Capture the cell that displays the provided text and extract its [x, y] central coordinate. 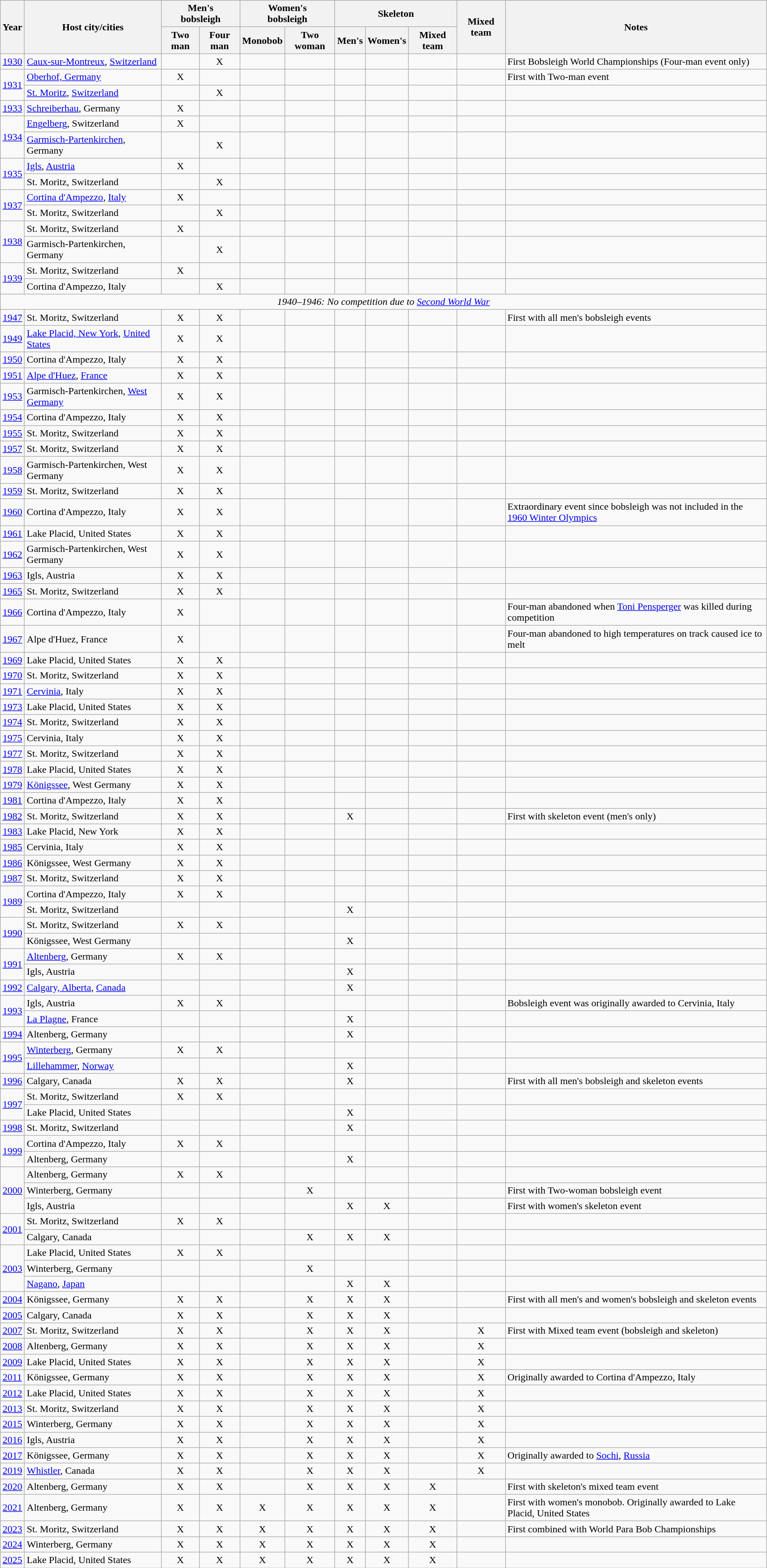
Calgary, Alberta, Canada [93, 987]
Bobsleigh event was originally awarded to Cervinia, Italy [636, 1003]
First combined with World Para Bob Championships [636, 1529]
1977 [12, 753]
1967 [12, 639]
Men's [350, 40]
Notes [636, 27]
2020 [12, 1486]
Host city/cities [93, 27]
Year [12, 27]
2003 [12, 1268]
First Bobsleigh World Championships (Four-man event only) [636, 61]
2004 [12, 1299]
1974 [12, 722]
1966 [12, 612]
2005 [12, 1315]
1993 [12, 1011]
1992 [12, 987]
Two woman [310, 40]
First with skeleton event (men's only) [636, 816]
2025 [12, 1560]
1963 [12, 576]
2023 [12, 1529]
La Plagne, France [93, 1019]
Schreiberhau, Germany [93, 108]
Four man [220, 40]
1998 [12, 1128]
1999 [12, 1151]
1990 [12, 933]
2021 [12, 1508]
2008 [12, 1346]
1947 [12, 318]
First with all men's bobsleigh and skeleton events [636, 1081]
1958 [12, 470]
1957 [12, 449]
Caux-sur-Montreux, Switzerland [93, 61]
1987 [12, 878]
1934 [12, 137]
2013 [12, 1409]
Lake Placid, New York, United States [93, 338]
First with women's monobob. Originally awarded to Lake Placid, United States [636, 1508]
1996 [12, 1081]
1989 [12, 902]
Originally awarded to Sochi, Russia [636, 1455]
Women's [387, 40]
1991 [12, 964]
1955 [12, 433]
1985 [12, 847]
1931 [12, 85]
Two man [180, 40]
1939 [12, 279]
1971 [12, 691]
First with Mixed team event (bobsleigh and skeleton) [636, 1331]
First with Two-woman bobsleigh event [636, 1190]
Nagano, Japan [93, 1284]
1953 [12, 397]
1965 [12, 591]
First with women's skeleton event [636, 1206]
1960 [12, 512]
1930 [12, 61]
1995 [12, 1057]
Lake Placid, New York [93, 832]
Extraordinary event since bobsleigh was not included in the 1960 Winter Olympics [636, 512]
Whistler, Canada [93, 1471]
1973 [12, 707]
1969 [12, 660]
Men's bobsleigh [201, 14]
2024 [12, 1544]
1978 [12, 769]
1997 [12, 1105]
1937 [12, 205]
1935 [12, 174]
1933 [12, 108]
2012 [12, 1393]
Monobob [263, 40]
1982 [12, 816]
2019 [12, 1471]
Skeleton [396, 14]
2007 [12, 1331]
Oberhof, Germany [93, 77]
1951 [12, 375]
1970 [12, 676]
1983 [12, 832]
2000 [12, 1190]
Four-man abandoned to high temperatures on track caused ice to melt [636, 639]
1959 [12, 491]
First with Two-man event [636, 77]
1961 [12, 533]
2017 [12, 1455]
First with all men's bobsleigh events [636, 318]
1979 [12, 785]
Lillehammer, Norway [93, 1066]
Women's bobsleigh [288, 14]
2001 [12, 1229]
1950 [12, 360]
1994 [12, 1034]
1954 [12, 418]
2011 [12, 1377]
First with skeleton's mixed team event [636, 1486]
Originally awarded to Cortina d'Ampezzo, Italy [636, 1377]
Engelberg, Switzerland [93, 124]
2009 [12, 1362]
1949 [12, 338]
Four-man abandoned when Toni Pensperger was killed during competition [636, 612]
1986 [12, 863]
1981 [12, 800]
2015 [12, 1424]
First with all men's and women's bobsleigh and skeleton events [636, 1299]
1962 [12, 555]
2016 [12, 1440]
1940–1946: No competition due to Second World War [383, 302]
1938 [12, 242]
1975 [12, 738]
